Return [x, y] of the center of cell containing provided text 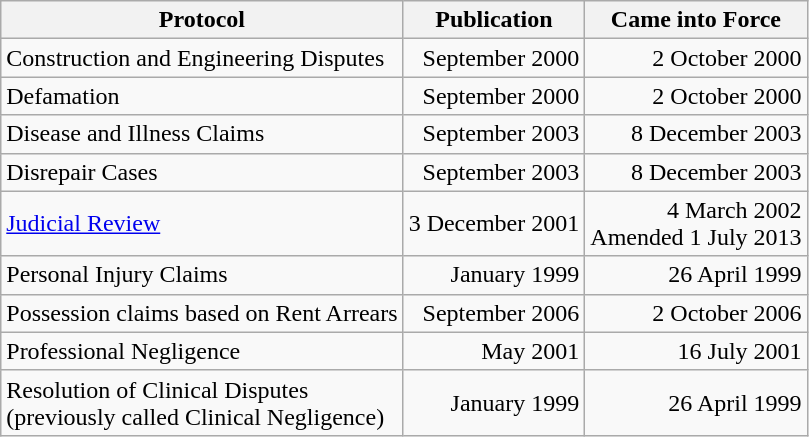
Personal Injury Claims [202, 275]
Publication [494, 20]
Professional Negligence [202, 351]
2 October 2006 [696, 313]
Disease and Illness Claims [202, 134]
Resolution of Clinical Disputes (previously called Clinical Negligence) [202, 402]
September 2006 [494, 313]
Disrepair Cases [202, 172]
Judicial Review [202, 224]
May 2001 [494, 351]
Defamation [202, 96]
16 July 2001 [696, 351]
Possession claims based on Rent Arrears [202, 313]
Protocol [202, 20]
Construction and Engineering Disputes [202, 58]
4 March 2002Amended 1 July 2013 [696, 224]
3 December 2001 [494, 224]
Came into Force [696, 20]
